Provide the (x, y) coordinate of the cell's center where the given text is located.  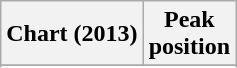
Peakposition (189, 34)
Chart (2013) (72, 34)
